Find where the given text appears and provide that cell's center as [X, Y] coordinate. 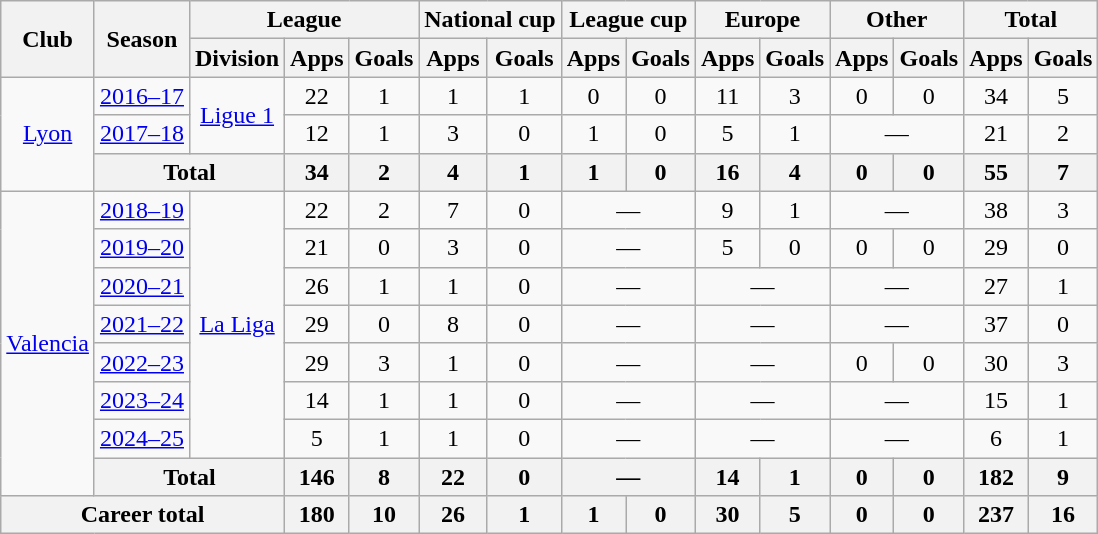
182 [996, 477]
2024–25 [142, 438]
10 [384, 515]
6 [996, 438]
La Liga [236, 324]
37 [996, 324]
2023–24 [142, 400]
2016–17 [142, 96]
Club [48, 39]
Lyon [48, 134]
Division [236, 58]
2022–23 [142, 362]
2017–18 [142, 134]
11 [727, 96]
Valencia [48, 343]
Europe [762, 20]
2020–21 [142, 286]
38 [996, 210]
2021–22 [142, 324]
146 [317, 477]
Season [142, 39]
Ligue 1 [236, 115]
27 [996, 286]
12 [317, 134]
55 [996, 172]
2018–19 [142, 210]
2019–20 [142, 248]
Career total [143, 515]
180 [317, 515]
15 [996, 400]
League cup [628, 20]
National cup [490, 20]
Other [897, 20]
League [304, 20]
237 [996, 515]
